Detect which cell encompasses the target text, then output its (x, y) center coordinate. 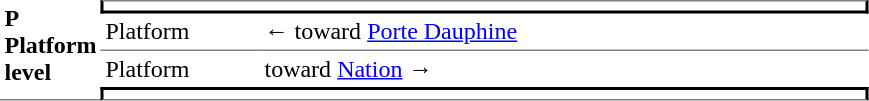
← toward Porte Dauphine (564, 33)
PPlatform level (50, 50)
toward Nation → (564, 69)
